Identify which cell holds the provided text, then report its [x, y] central coordinate. 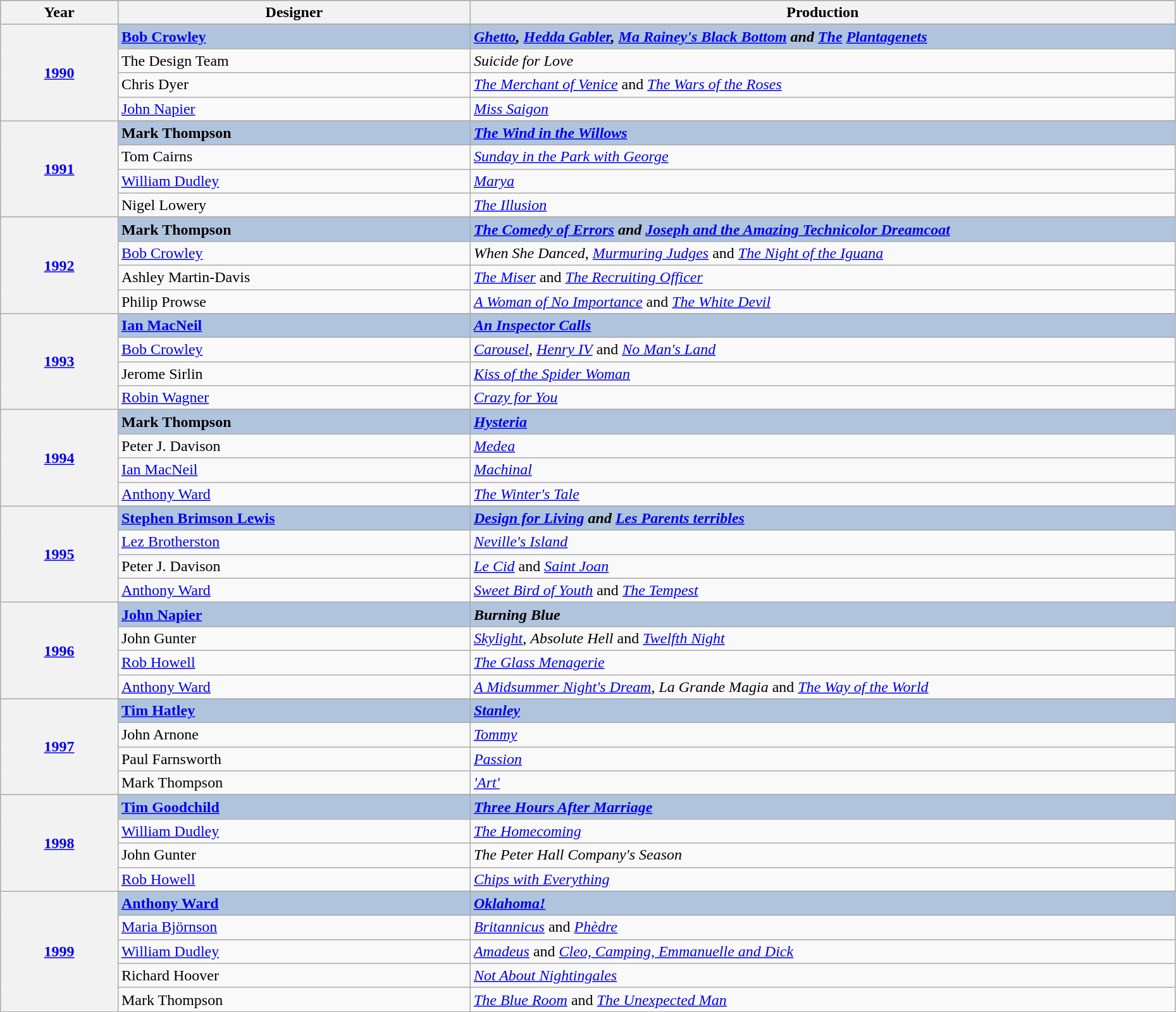
Chips with Everything [822, 879]
Amadeus and Cleo, Camping, Emmanuelle and Dick [822, 951]
The Design Team [294, 61]
A Midsummer Night's Dream, La Grande Magia and The Way of the World [822, 686]
Passion [822, 759]
'Art' [822, 783]
1997 [59, 747]
Paul Farnsworth [294, 759]
1999 [59, 951]
1990 [59, 73]
John Arnone [294, 735]
Maria Björnson [294, 927]
When She Danced, Murmuring Judges and The Night of the Iguana [822, 253]
Chris Dyer [294, 85]
Tim Hatley [294, 711]
The Winter's Tale [822, 494]
Lez Brotherston [294, 542]
The Illusion [822, 205]
Hysteria [822, 422]
Miss Saigon [822, 109]
Philip Prowse [294, 302]
The Peter Hall Company's Season [822, 855]
Burning Blue [822, 614]
Three Hours After Marriage [822, 807]
Nigel Lowery [294, 205]
The Miser and The Recruiting Officer [822, 277]
The Blue Room and The Unexpected Man [822, 999]
Skylight, Absolute Hell and Twelfth Night [822, 638]
Stanley [822, 711]
1992 [59, 265]
Tim Goodchild [294, 807]
Sweet Bird of Youth and The Tempest [822, 590]
Oklahoma! [822, 903]
Medea [822, 446]
An Inspector Calls [822, 326]
Suicide for Love [822, 61]
Year [59, 13]
Le Cid and Saint Joan [822, 566]
Machinal [822, 470]
The Wind in the Willows [822, 133]
Sunday in the Park with George [822, 157]
1996 [59, 650]
The Glass Menagerie [822, 662]
A Woman of No Importance and The White Devil [822, 302]
Design for Living and Les Parents terribles [822, 518]
Tommy [822, 735]
Jerome Sirlin [294, 374]
1991 [59, 169]
Ghetto, Hedda Gabler, Ma Rainey's Black Bottom and The Plantagenets [822, 37]
Britannicus and Phèdre [822, 927]
1998 [59, 843]
Production [822, 13]
The Comedy of Errors and Joseph and the Amazing Technicolor Dreamcoat [822, 229]
Ashley Martin-Davis [294, 277]
Crazy for You [822, 398]
Designer [294, 13]
Marya [822, 181]
Not About Nightingales [822, 975]
Robin Wagner [294, 398]
1994 [59, 458]
1995 [59, 554]
Kiss of the Spider Woman [822, 374]
The Homecoming [822, 831]
Neville's Island [822, 542]
1993 [59, 362]
Carousel, Henry IV and No Man's Land [822, 350]
Tom Cairns [294, 157]
The Merchant of Venice and The Wars of the Roses [822, 85]
Richard Hoover [294, 975]
Stephen Brimson Lewis [294, 518]
